Pinpoint the cell where the given text exists, returning its (x, y) midpoint coordinate. 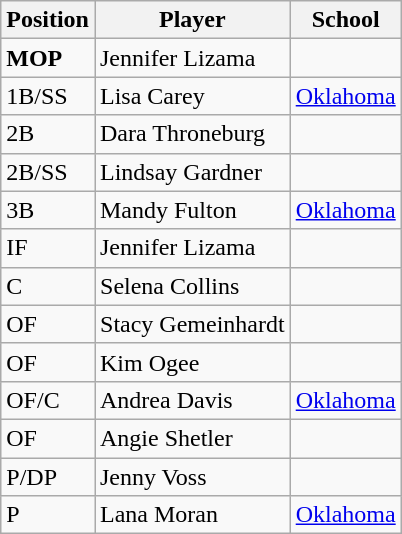
Jenny Voss (192, 477)
P (48, 515)
3B (48, 210)
Mandy Fulton (192, 210)
MOP (48, 58)
OF/C (48, 400)
Stacy Gemeinhardt (192, 324)
Lana Moran (192, 515)
2B/SS (48, 172)
Andrea Davis (192, 400)
P/DP (48, 477)
School (346, 20)
Player (192, 20)
Lisa Carey (192, 96)
Position (48, 20)
Angie Shetler (192, 438)
Dara Throneburg (192, 134)
2B (48, 134)
Selena Collins (192, 286)
IF (48, 248)
C (48, 286)
1B/SS (48, 96)
Lindsay Gardner (192, 172)
Kim Ogee (192, 362)
